Capture the cell that displays the provided text and extract its (X, Y) central coordinate. 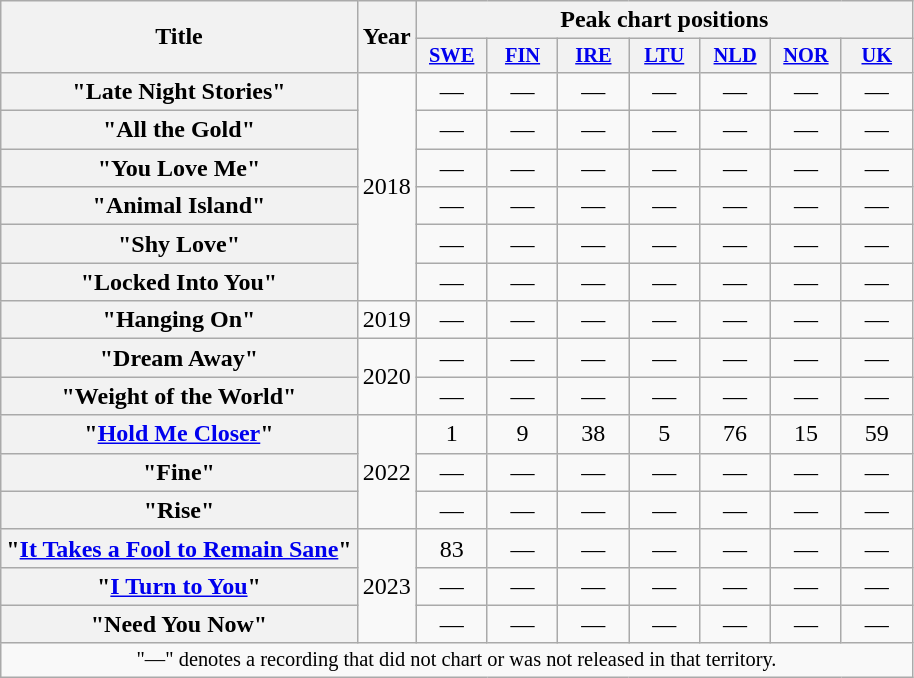
2019 (386, 320)
"All the Gold" (179, 130)
"I Turn to You" (179, 586)
2022 (386, 472)
"Late Night Stories" (179, 91)
"Locked Into You" (179, 282)
2018 (386, 186)
"—" denotes a recording that did not chart or was not released in that territory. (456, 660)
Year (386, 37)
SWE (452, 56)
NLD (736, 56)
15 (806, 434)
59 (876, 434)
"Weight of the World" (179, 396)
UK (876, 56)
Peak chart positions (664, 20)
9 (522, 434)
"Shy Love" (179, 244)
"Rise" (179, 510)
IRE (594, 56)
"You Love Me" (179, 168)
"Dream Away" (179, 358)
1 (452, 434)
38 (594, 434)
2020 (386, 377)
"Animal Island" (179, 206)
LTU (664, 56)
"Hanging On" (179, 320)
FIN (522, 56)
"It Takes a Fool to Remain Sane" (179, 548)
5 (664, 434)
NOR (806, 56)
Title (179, 37)
"Need You Now" (179, 624)
2023 (386, 586)
"Hold Me Closer" (179, 434)
76 (736, 434)
"Fine" (179, 472)
83 (452, 548)
